Output the (x, y) coordinate of the center of the cell containing the given text.  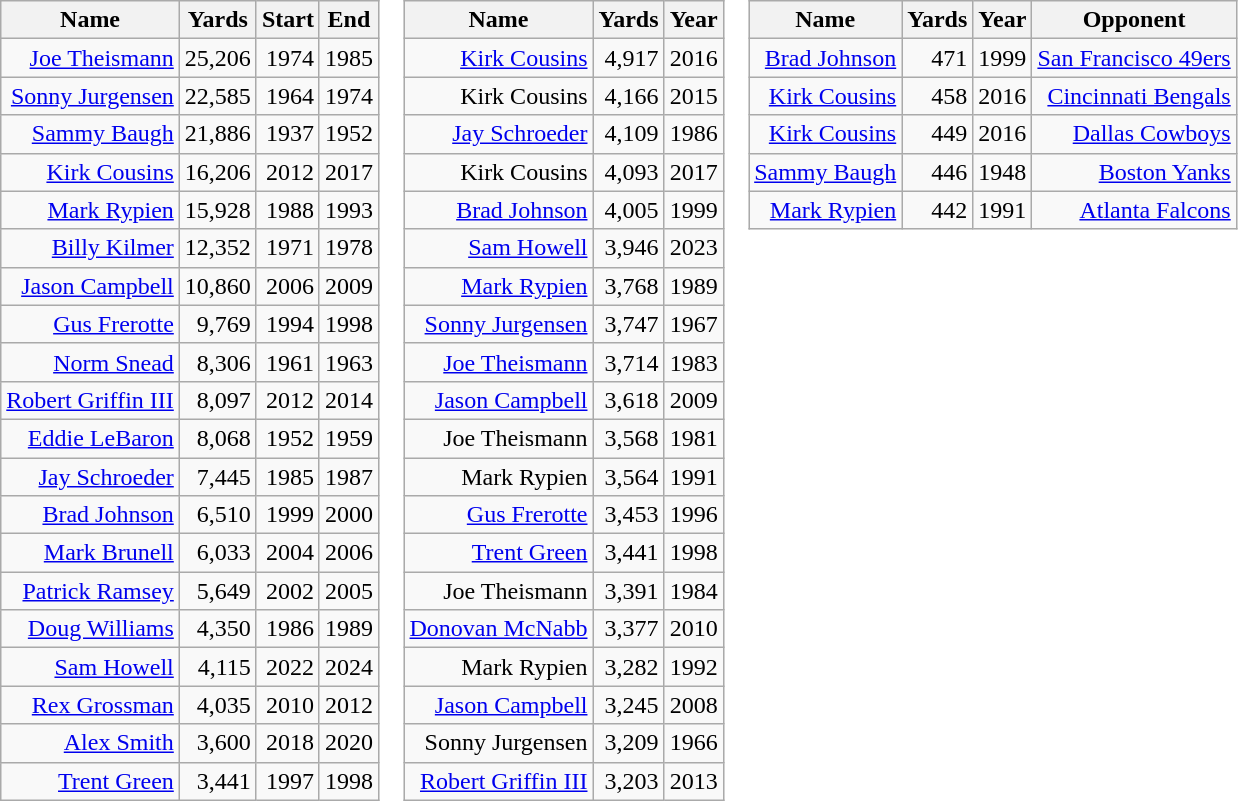
3,564 (628, 477)
2002 (288, 591)
1996 (694, 515)
22,585 (218, 96)
Eddie LeBaron (90, 438)
End (348, 20)
4,109 (628, 134)
1959 (348, 438)
2013 (694, 781)
2018 (288, 743)
12,352 (218, 248)
3,282 (628, 667)
1988 (288, 210)
2020 (348, 743)
449 (938, 134)
Atlanta Falcons (1134, 210)
Opponent (1134, 20)
3,391 (628, 591)
3,203 (628, 781)
3,768 (628, 286)
4,005 (628, 210)
4,917 (628, 58)
471 (938, 58)
1978 (348, 248)
1992 (694, 667)
Alex Smith (90, 743)
25,206 (218, 58)
8,068 (218, 438)
4,350 (218, 629)
Boston Yanks (1134, 172)
3,600 (218, 743)
1966 (694, 743)
Mark Brunell (90, 553)
Donovan McNabb (498, 629)
1964 (288, 96)
Billy Kilmer (90, 248)
7,445 (218, 477)
1971 (288, 248)
1961 (288, 362)
2000 (348, 515)
16,206 (218, 172)
21,886 (218, 134)
458 (938, 96)
2005 (348, 591)
10,860 (218, 286)
2022 (288, 667)
4,035 (218, 705)
3,568 (628, 438)
3,377 (628, 629)
2024 (348, 667)
6,510 (218, 515)
1967 (694, 324)
3,453 (628, 515)
3,946 (628, 248)
2014 (348, 400)
San Francisco 49ers (1134, 58)
1983 (694, 362)
Dallas Cowboys (1134, 134)
1994 (288, 324)
1993 (348, 210)
5,649 (218, 591)
1987 (348, 477)
Doug Williams (90, 629)
2023 (694, 248)
2004 (288, 553)
3,245 (628, 705)
1963 (348, 362)
3,618 (628, 400)
6,033 (218, 553)
2008 (694, 705)
1937 (288, 134)
1984 (694, 591)
3,714 (628, 362)
4,093 (628, 172)
3,747 (628, 324)
2015 (694, 96)
446 (938, 172)
442 (938, 210)
1948 (1002, 172)
15,928 (218, 210)
Start (288, 20)
3,209 (628, 743)
Cincinnati Bengals (1134, 96)
1981 (694, 438)
1997 (288, 781)
4,166 (628, 96)
Rex Grossman (90, 705)
8,306 (218, 362)
4,115 (218, 667)
8,097 (218, 400)
Patrick Ramsey (90, 591)
9,769 (218, 324)
Norm Snead (90, 362)
